Capture the cell that displays the provided text and extract its [x, y] central coordinate. 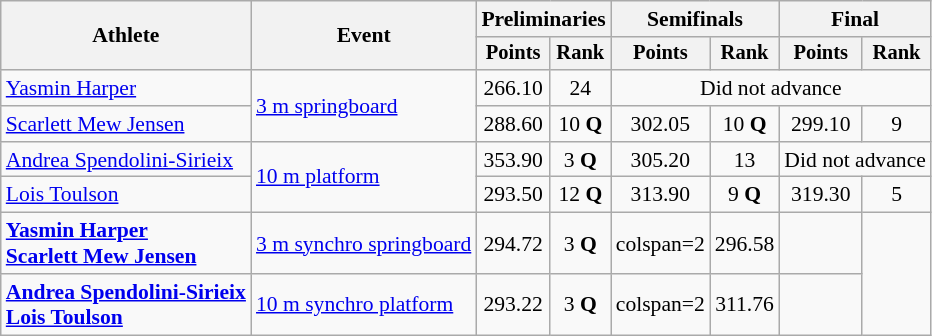
311.76 [744, 304]
266.10 [513, 88]
293.50 [513, 195]
Final [855, 19]
3 m springboard [364, 106]
13 [744, 160]
319.30 [820, 195]
Yasmin Harper [126, 88]
Andrea Spendolini-Sirieix [126, 160]
299.10 [820, 124]
293.22 [513, 304]
288.60 [513, 124]
10 m platform [364, 178]
Andrea Spendolini-Sirieix Lois Toulson [126, 304]
Athlete [126, 36]
9 [896, 124]
9 Q [744, 195]
Lois Toulson [126, 195]
5 [896, 195]
12 Q [580, 195]
24 [580, 88]
Preliminaries [543, 19]
3 m synchro springboard [364, 244]
302.05 [660, 124]
305.20 [660, 160]
353.90 [513, 160]
313.90 [660, 195]
10 m synchro platform [364, 304]
Semifinals [696, 19]
Event [364, 36]
Scarlett Mew Jensen [126, 124]
296.58 [744, 244]
Yasmin Harper Scarlett Mew Jensen [126, 244]
294.72 [513, 244]
